Capture the cell that displays the provided text and extract its (X, Y) central coordinate. 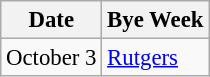
Rutgers (156, 58)
October 3 (52, 58)
Date (52, 20)
Bye Week (156, 20)
